Pinpoint the cell where the given text exists, returning its (X, Y) midpoint coordinate. 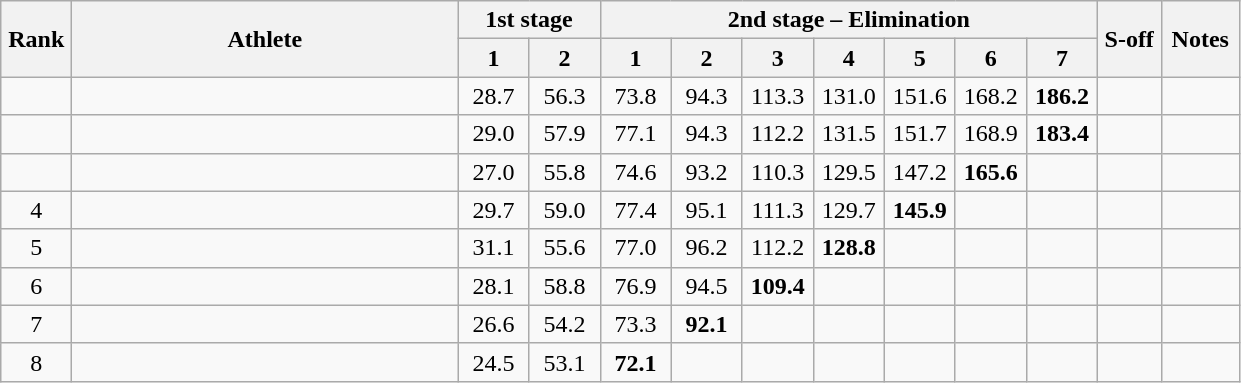
S-off (1129, 39)
92.1 (706, 324)
147.2 (920, 172)
94.5 (706, 286)
58.8 (564, 286)
131.5 (848, 134)
93.2 (706, 172)
110.3 (778, 172)
24.5 (494, 362)
168.9 (990, 134)
29.0 (494, 134)
2nd stage – Elimination (848, 20)
55.8 (564, 172)
111.3 (778, 210)
151.6 (920, 96)
56.3 (564, 96)
73.8 (636, 96)
109.4 (778, 286)
28.1 (494, 286)
165.6 (990, 172)
Notes (1200, 39)
96.2 (706, 248)
8 (36, 362)
26.6 (494, 324)
73.3 (636, 324)
77.4 (636, 210)
77.1 (636, 134)
151.7 (920, 134)
55.6 (564, 248)
3 (778, 58)
28.7 (494, 96)
31.1 (494, 248)
27.0 (494, 172)
76.9 (636, 286)
Athlete (265, 39)
128.8 (848, 248)
72.1 (636, 362)
53.1 (564, 362)
168.2 (990, 96)
54.2 (564, 324)
113.3 (778, 96)
77.0 (636, 248)
74.6 (636, 172)
95.1 (706, 210)
145.9 (920, 210)
1st stage (529, 20)
183.4 (1062, 134)
57.9 (564, 134)
129.5 (848, 172)
59.0 (564, 210)
186.2 (1062, 96)
29.7 (494, 210)
129.7 (848, 210)
131.0 (848, 96)
Rank (36, 39)
